Scan for the cell matching the given text and deliver its (X, Y) coordinate at center. 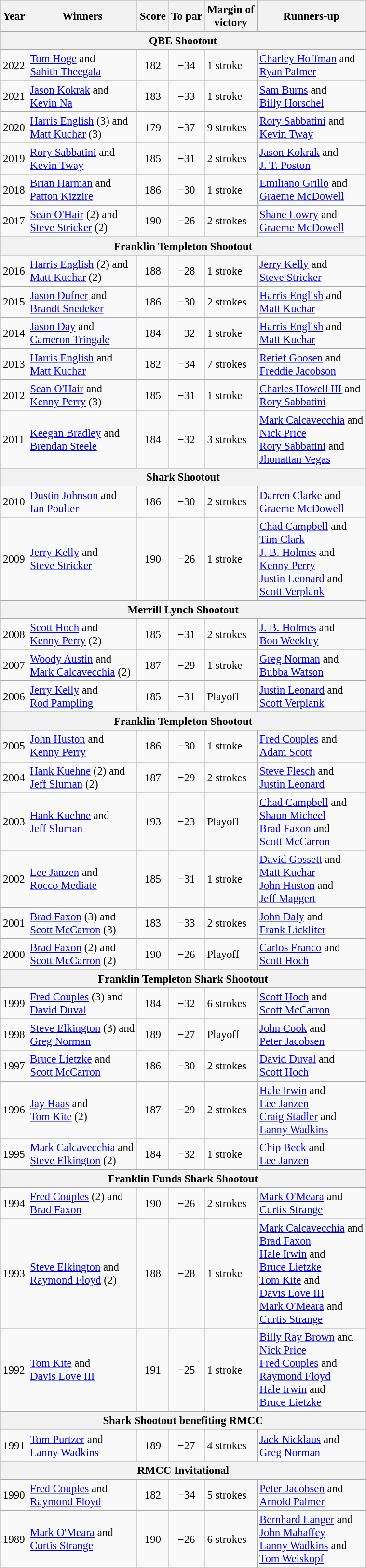
Steve Flesch and Justin Leonard (312, 777)
Jerry Kelly and Rod Pampling (82, 697)
Shark Shootout (183, 477)
Chip Beck and Lee Janzen (312, 1154)
QBE Shootout (183, 41)
Sam Burns and Billy Horschel (312, 97)
Runners-up (312, 16)
Hank Kuehne and Jeff Sluman (82, 821)
Year (14, 16)
Tom Kite and Davis Love III (82, 1370)
2017 (14, 221)
John Daly and Frank Lickliter (312, 923)
Harris English (2) and Matt Kuchar (2) (82, 270)
Tom Hoge and Sahith Theegala (82, 66)
7 strokes (230, 364)
1990 (14, 1495)
Scott Hoch and Kenny Perry (2) (82, 634)
2022 (14, 66)
Hale Irwin and Lee Janzen Craig Stadler and Lanny Wadkins (312, 1110)
2019 (14, 159)
2015 (14, 302)
Billy Ray Brown and Nick Price Fred Couples and Raymond Floyd Hale Irwin and Bruce Lietzke (312, 1370)
1999 (14, 1004)
2013 (14, 364)
Jack Nicklaus and Greg Norman (312, 1446)
Margin ofvictory (230, 16)
Chad Campbell and Tim Clark J. B. Holmes and Kenny Perry Justin Leonard and Scott Verplank (312, 559)
Fred Couples (2) and Brad Faxon (82, 1204)
Fred Couples and Raymond Floyd (82, 1495)
2009 (14, 559)
Sean O'Hair and Kenny Perry (3) (82, 396)
Franklin Templeton Shark Shootout (183, 979)
Sean O'Hair (2) and Steve Stricker (2) (82, 221)
To par (186, 16)
2016 (14, 270)
John Cook and Peter Jacobsen (312, 1035)
Charley Hoffman and Ryan Palmer (312, 66)
1991 (14, 1446)
David Duval and Scott Hoch (312, 1066)
Jason Kokrak and Kevin Na (82, 97)
2002 (14, 878)
Bruce Lietzke and Scott McCarron (82, 1066)
2003 (14, 821)
Mark Calcavecchia and Brad Faxon Hale Irwin and Bruce Lietzke Tom Kite and Davis Love III Mark O'Meara and Curtis Strange (312, 1274)
John Huston and Kenny Perry (82, 746)
Jay Haas and Tom Kite (2) (82, 1110)
Peter Jacobsen and Arnold Palmer (312, 1495)
1995 (14, 1154)
David Gossett and Matt Kuchar John Huston and Jeff Maggert (312, 878)
1997 (14, 1066)
Dustin Johnson and Ian Poulter (82, 502)
Mark Calcavecchia and Nick Price Rory Sabbatini and Jhonattan Vegas (312, 439)
RMCC Invitational (183, 1470)
2000 (14, 955)
2012 (14, 396)
2004 (14, 777)
Shane Lowry and Graeme McDowell (312, 221)
193 (153, 821)
Emiliano Grillo and Graeme McDowell (312, 190)
Score (153, 16)
Brad Faxon (2) and Scott McCarron (2) (82, 955)
2011 (14, 439)
Mark Calcavecchia and Steve Elkington (2) (82, 1154)
5 strokes (230, 1495)
Retief Goosen and Freddie Jacobson (312, 364)
2001 (14, 923)
1998 (14, 1035)
Jason Kokrak and J. T. Poston (312, 159)
Brian Harman and Patton Kizzire (82, 190)
Merrill Lynch Shootout (183, 610)
3 strokes (230, 439)
2006 (14, 697)
Scott Hoch and Scott McCarron (312, 1004)
Keegan Bradley and Brendan Steele (82, 439)
2008 (14, 634)
Darren Clarke and Graeme McDowell (312, 502)
Hank Kuehne (2) and Jeff Sluman (2) (82, 777)
Jason Day and Cameron Tringale (82, 333)
−37 (186, 127)
Bernhard Langer and John Mahaffey Lanny Wadkins and Tom Weiskopf (312, 1539)
−23 (186, 821)
Woody Austin and Mark Calcavecchia (2) (82, 666)
9 strokes (230, 127)
2005 (14, 746)
Winners (82, 16)
J. B. Holmes and Boo Weekley (312, 634)
2014 (14, 333)
Carlos Franco and Scott Hoch (312, 955)
Tom Purtzer and Lanny Wadkins (82, 1446)
1989 (14, 1539)
Charles Howell III and Rory Sabbatini (312, 396)
4 strokes (230, 1446)
Harris English (3) and Matt Kuchar (3) (82, 127)
2007 (14, 666)
Steve Elkington and Raymond Floyd (2) (82, 1274)
Steve Elkington (3) and Greg Norman (82, 1035)
Fred Couples and Adam Scott (312, 746)
Brad Faxon (3) and Scott McCarron (3) (82, 923)
Justin Leonard and Scott Verplank (312, 697)
2010 (14, 502)
1994 (14, 1204)
Shark Shootout benefiting RMCC (183, 1421)
Greg Norman and Bubba Watson (312, 666)
1996 (14, 1110)
191 (153, 1370)
179 (153, 127)
Jason Dufner and Brandt Snedeker (82, 302)
2018 (14, 190)
2021 (14, 97)
1992 (14, 1370)
Lee Janzen and Rocco Mediate (82, 878)
Chad Campbell and Shaun Micheel Brad Faxon and Scott McCarron (312, 821)
2020 (14, 127)
Fred Couples (3) and David Duval (82, 1004)
Franklin Funds Shark Shootout (183, 1179)
−25 (186, 1370)
1993 (14, 1274)
